Detect which cell encompasses the target text, then output its (X, Y) center coordinate. 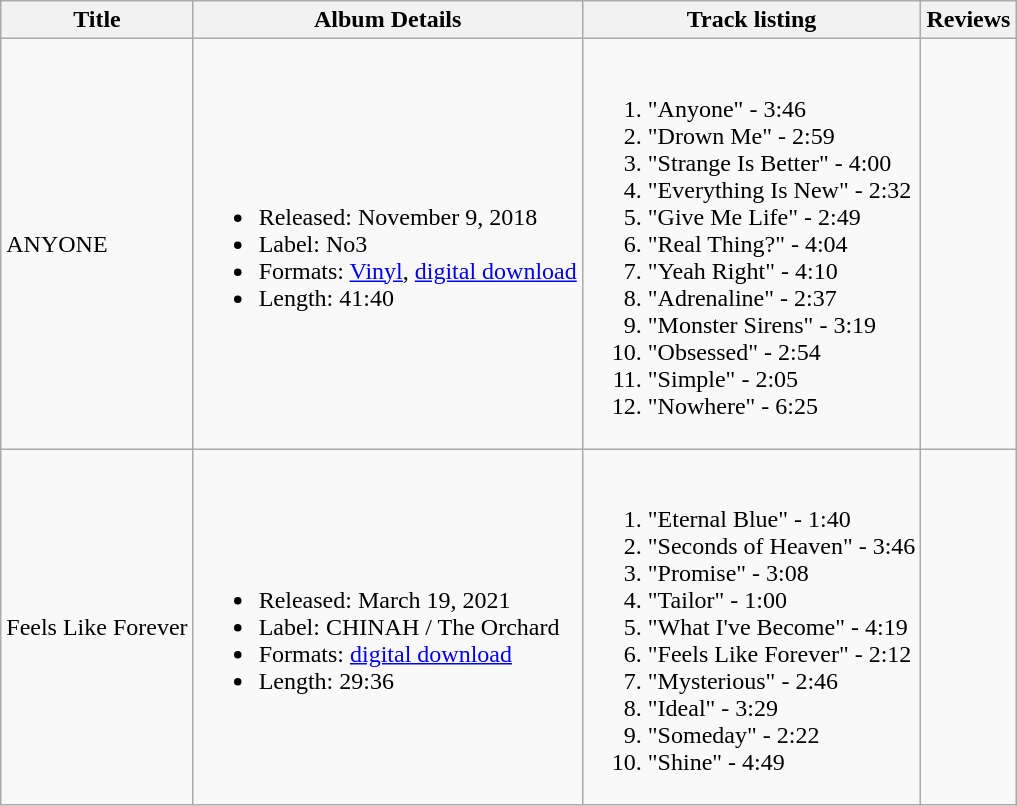
ANYONE (97, 244)
Feels Like Forever (97, 627)
Track listing (752, 20)
Reviews (968, 20)
Released: November 9, 2018Label: No3Formats: Vinyl, digital downloadLength: 41:40 (388, 244)
Album Details (388, 20)
Title (97, 20)
Released: March 19, 2021Label: CHINAH / The OrchardFormats: digital downloadLength: 29:36 (388, 627)
